Identify which cell holds the provided text, then report its [x, y] central coordinate. 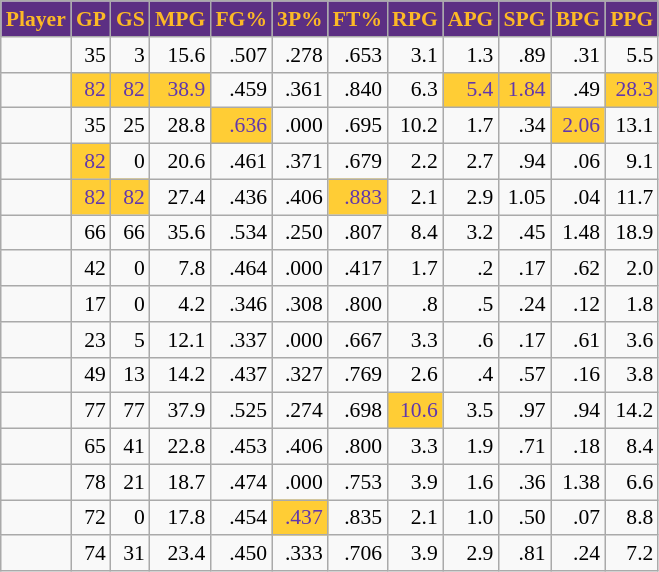
5 [130, 340]
.5 [471, 304]
.840 [358, 90]
.636 [241, 126]
.346 [241, 304]
25 [130, 126]
.308 [300, 304]
3.5 [471, 411]
37.9 [180, 411]
.16 [578, 375]
.8 [415, 304]
1.9 [471, 447]
.36 [524, 482]
1.3 [471, 55]
7.8 [180, 269]
2.06 [578, 126]
15.6 [180, 55]
13 [130, 375]
FT% [358, 19]
.667 [358, 340]
6.3 [415, 90]
BPG [578, 19]
41 [130, 447]
.61 [578, 340]
.333 [300, 554]
11.7 [632, 197]
.679 [358, 162]
28.3 [632, 90]
3.8 [632, 375]
.50 [524, 518]
18.9 [632, 233]
38.9 [180, 90]
.695 [358, 126]
17 [91, 304]
.31 [578, 55]
RPG [415, 19]
.12 [578, 304]
9.1 [632, 162]
.62 [578, 269]
35.6 [180, 233]
.706 [358, 554]
10.2 [415, 126]
.71 [524, 447]
4.2 [180, 304]
SPG [524, 19]
.274 [300, 411]
31 [130, 554]
74 [91, 554]
12.1 [180, 340]
7.2 [632, 554]
.337 [241, 340]
.49 [578, 90]
3.1 [415, 55]
.534 [241, 233]
20.6 [180, 162]
.371 [300, 162]
22.8 [180, 447]
.769 [358, 375]
.454 [241, 518]
.653 [358, 55]
MPG [180, 19]
.507 [241, 55]
.2 [471, 269]
28.8 [180, 126]
42 [91, 269]
3P% [300, 19]
6.6 [632, 482]
.4 [471, 375]
2.0 [632, 269]
.18 [578, 447]
.464 [241, 269]
.07 [578, 518]
.698 [358, 411]
72 [91, 518]
1.05 [524, 197]
2.6 [415, 375]
27.4 [180, 197]
.436 [241, 197]
1.0 [471, 518]
3.2 [471, 233]
1.6 [471, 482]
GP [91, 19]
49 [91, 375]
10.6 [415, 411]
APG [471, 19]
Player [36, 19]
78 [91, 482]
.807 [358, 233]
17.8 [180, 518]
GS [130, 19]
3 [130, 55]
.453 [241, 447]
.753 [358, 482]
.835 [358, 518]
.06 [578, 162]
23.4 [180, 554]
.6 [471, 340]
.278 [300, 55]
.57 [524, 375]
1.38 [578, 482]
.461 [241, 162]
2.2 [415, 162]
.45 [524, 233]
PPG [632, 19]
1.8 [632, 304]
.81 [524, 554]
.883 [358, 197]
.34 [524, 126]
65 [91, 447]
5.5 [632, 55]
2.7 [471, 162]
.04 [578, 197]
23 [91, 340]
.89 [524, 55]
21 [130, 482]
.327 [300, 375]
.459 [241, 90]
8.8 [632, 518]
.97 [524, 411]
18.7 [180, 482]
.525 [241, 411]
1.84 [524, 90]
5.4 [471, 90]
.474 [241, 482]
3.6 [632, 340]
FG% [241, 19]
1.48 [578, 233]
.450 [241, 554]
.250 [300, 233]
.361 [300, 90]
.417 [358, 269]
13.1 [632, 126]
